Determine the [X, Y] coordinate at the center of the cell enclosing the given text.  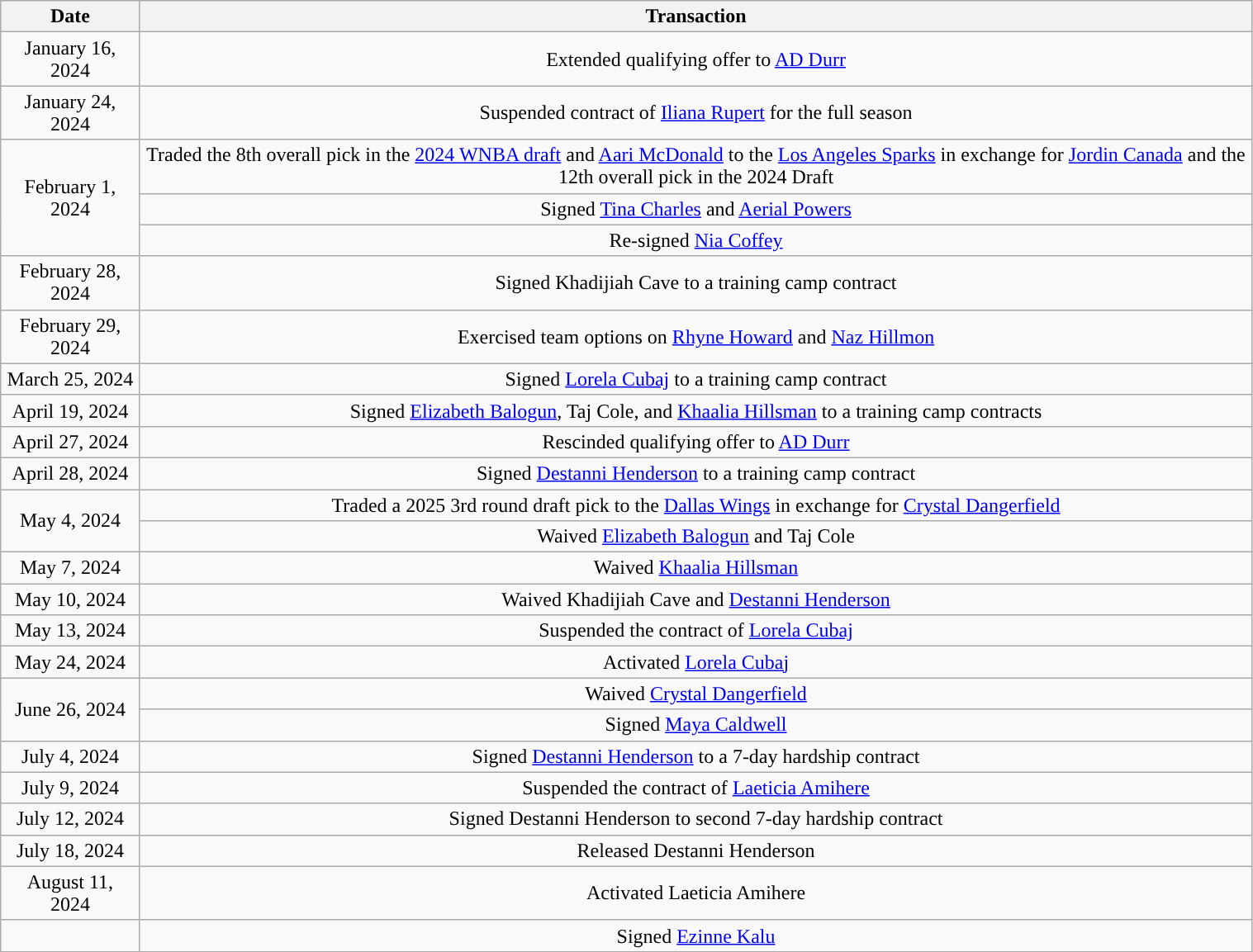
Signed Destanni Henderson to a 7-day hardship contract [695, 756]
Re-signed Nia Coffey [695, 240]
February 29, 2024 [70, 337]
April 19, 2024 [70, 410]
June 26, 2024 [70, 709]
May 13, 2024 [70, 631]
Signed Destanni Henderson to a training camp contract [695, 473]
Exercised team options on Rhyne Howard and Naz Hillmon [695, 337]
May 10, 2024 [70, 599]
July 4, 2024 [70, 756]
August 11, 2024 [70, 893]
July 18, 2024 [70, 850]
Signed Ezinne Kalu [695, 935]
July 9, 2024 [70, 788]
Signed Tina Charles and Aerial Powers [695, 209]
Date [70, 17]
Suspended the contract of Laeticia Amihere [695, 788]
May 4, 2024 [70, 520]
Waived Elizabeth Balogun and Taj Cole [695, 537]
Activated Laeticia Amihere [695, 893]
Signed Khadijiah Cave to a training camp contract [695, 282]
Signed Maya Caldwell [695, 725]
Signed Elizabeth Balogun, Taj Cole, and Khaalia Hillsman to a training camp contracts [695, 410]
Traded a 2025 3rd round draft pick to the Dallas Wings in exchange for Crystal Dangerfield [695, 504]
Waived Crystal Dangerfield [695, 694]
January 16, 2024 [70, 59]
February 1, 2024 [70, 198]
Extended qualifying offer to AD Durr [695, 59]
Waived Khaalia Hillsman [695, 568]
Transaction [695, 17]
April 27, 2024 [70, 442]
May 24, 2024 [70, 662]
March 25, 2024 [70, 379]
Waived Khadijiah Cave and Destanni Henderson [695, 599]
Released Destanni Henderson [695, 850]
Signed Destanni Henderson to second 7-day hardship contract [695, 819]
Activated Lorela Cubaj [695, 662]
Rescinded qualifying offer to AD Durr [695, 442]
January 24, 2024 [70, 112]
May 7, 2024 [70, 568]
July 12, 2024 [70, 819]
April 28, 2024 [70, 473]
Suspended contract of Iliana Rupert for the full season [695, 112]
February 28, 2024 [70, 282]
Suspended the contract of Lorela Cubaj [695, 631]
Signed Lorela Cubaj to a training camp contract [695, 379]
